Find where the given text appears and provide that cell's center as [X, Y] coordinate. 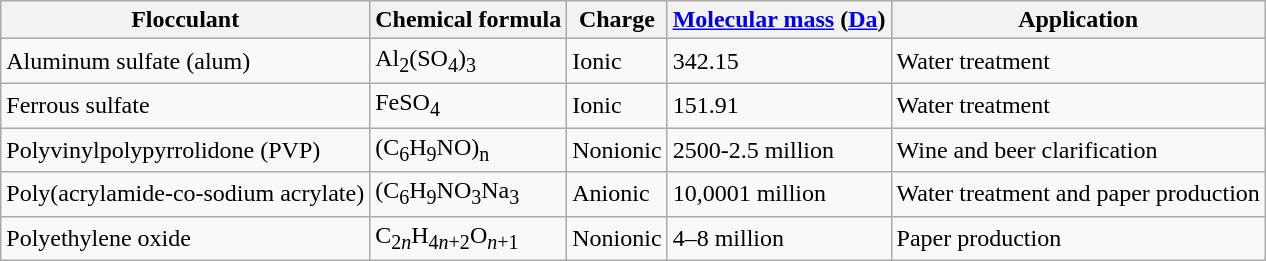
C2nH4n+2On+1 [468, 238]
Polyvinylpolypyrrolidone (PVP) [186, 150]
Application [1078, 20]
Flocculant [186, 20]
2500-2.5 million [779, 150]
(C6H9NO)n [468, 150]
Charge [617, 20]
(C6H9NO3Na3 [468, 194]
Poly(acrylamide-co-sodium acrylate) [186, 194]
Water treatment and paper production [1078, 194]
Wine and beer clarification [1078, 150]
Chemical formula [468, 20]
10,0001 million [779, 194]
Molecular mass (Da) [779, 20]
Al2(SO4)3 [468, 61]
FeSO4 [468, 105]
Paper production [1078, 238]
Ferrous sulfate [186, 105]
Polyethylene oxide [186, 238]
4–8 million [779, 238]
Anionic [617, 194]
342.15 [779, 61]
Aluminum sulfate (alum) [186, 61]
151.91 [779, 105]
